Detect which cell encompasses the target text, then output its [X, Y] center coordinate. 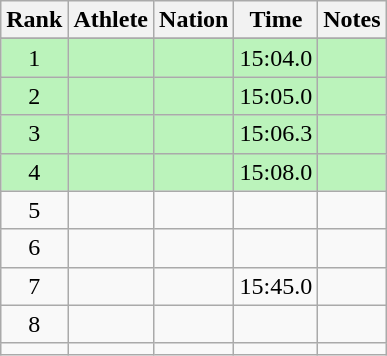
15:08.0 [276, 172]
Notes [352, 20]
3 [34, 134]
Nation [194, 20]
Rank [34, 20]
5 [34, 210]
Time [276, 20]
15:04.0 [276, 58]
7 [34, 286]
8 [34, 324]
Athlete [111, 20]
2 [34, 96]
15:06.3 [276, 134]
1 [34, 58]
6 [34, 248]
15:05.0 [276, 96]
15:45.0 [276, 286]
4 [34, 172]
